Return the (x, y) coordinate for the center point of the cell that contains the specified text.  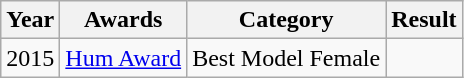
Awards (124, 20)
Best Model Female (286, 58)
2015 (30, 58)
Category (286, 20)
Result (424, 20)
Hum Award (124, 58)
Year (30, 20)
